Capture the cell that displays the provided text and extract its (x, y) central coordinate. 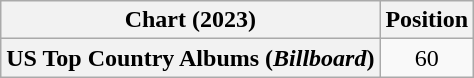
Position (427, 20)
Chart (2023) (190, 20)
US Top Country Albums (Billboard) (190, 58)
60 (427, 58)
